Return the (X, Y) coordinate for the center point of the cell that contains the specified text.  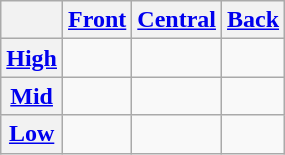
Front (98, 20)
Central (177, 20)
Mid (32, 96)
Low (32, 134)
Back (254, 20)
High (32, 58)
